Return the (x, y) coordinate for the center point of the cell that contains the specified text.  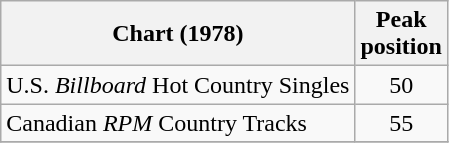
Chart (1978) (178, 34)
Peakposition (401, 34)
U.S. Billboard Hot Country Singles (178, 85)
Canadian RPM Country Tracks (178, 123)
50 (401, 85)
55 (401, 123)
